Provide the [X, Y] coordinate of the cell's center where the given text is located.  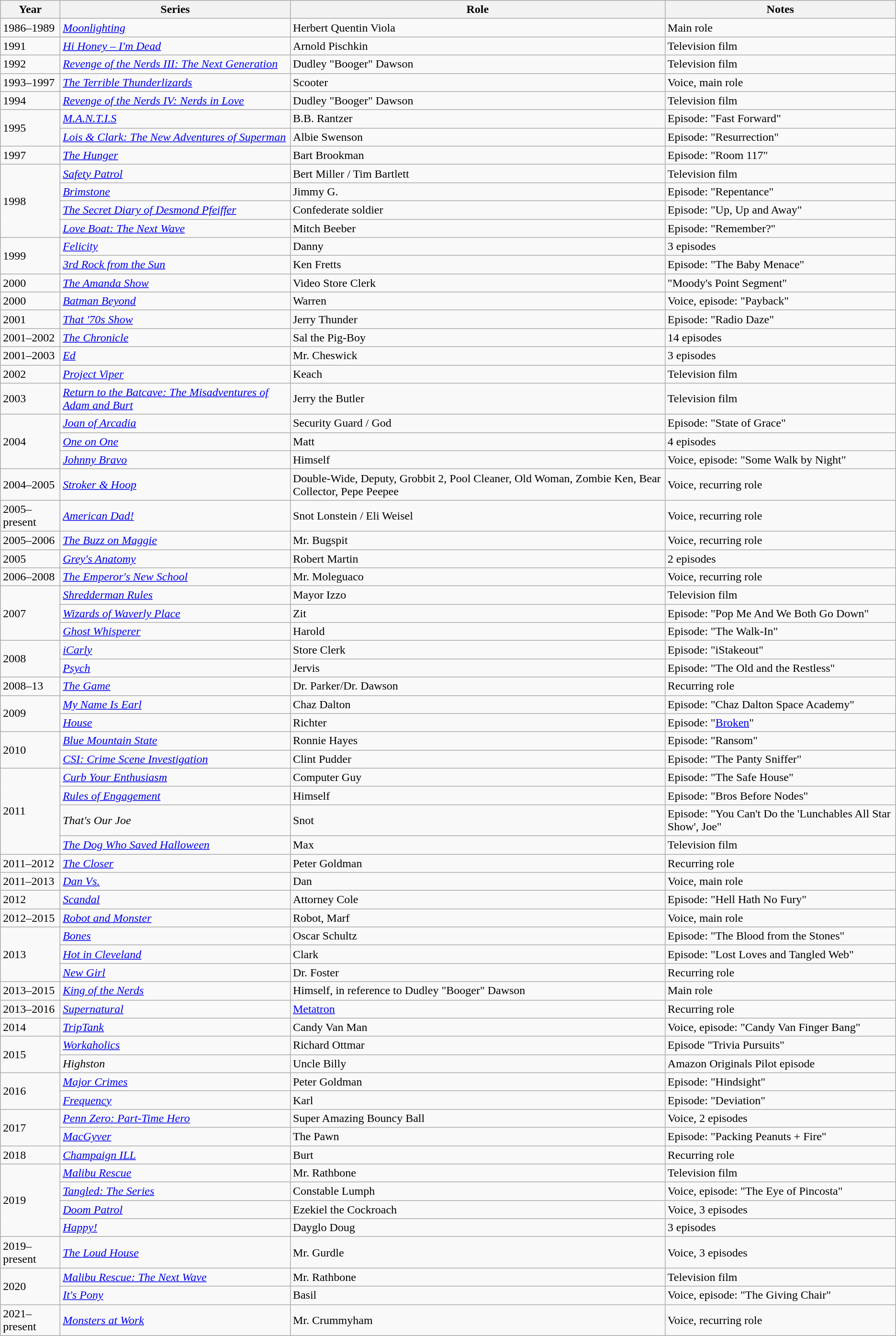
Year [31, 10]
1992 [31, 64]
Constable Lumph [478, 1191]
Safety Patrol [175, 173]
2013–2015 [31, 991]
American Dad! [175, 515]
Arnold Pischkin [478, 46]
My Name Is Earl [175, 704]
Bart Brookman [478, 155]
It's Pony [175, 1295]
House [175, 723]
1994 [31, 101]
2007 [31, 613]
Double-Wide, Deputy, Grobbit 2, Pool Cleaner, Old Woman, Zombie Ken, Bear Collector, Pepe Peepee [478, 485]
Amazon Originals Pilot episode [780, 1064]
Grey's Anatomy [175, 559]
2002 [31, 374]
Zit [478, 613]
Major Crimes [175, 1082]
New Girl [175, 973]
2003 [31, 398]
Series [175, 10]
Episode: "Hell Hath No Fury" [780, 900]
Warren [478, 301]
Voice, episode: "The Eye of Pincosta" [780, 1191]
Super Amazing Bouncy Ball [478, 1118]
2011–2013 [31, 882]
Happy! [175, 1228]
M.A.N.T.I.S [175, 119]
Snot [478, 820]
CSI: Crime Scene Investigation [175, 759]
Doom Patrol [175, 1210]
Mayor Izzo [478, 595]
2005–present [31, 515]
Mr. Gurdle [478, 1253]
Wizards of Waverly Place [175, 613]
Karl [478, 1100]
2 episodes [780, 559]
Episode: "The Old and the Restless" [780, 668]
Malibu Rescue [175, 1173]
Richter [478, 723]
Video Store Clerk [478, 283]
Episode: "Room 117" [780, 155]
Hi Honey – I'm Dead [175, 46]
2006–2008 [31, 577]
Episode: "The Walk-In" [780, 632]
The Dog Who Saved Halloween [175, 845]
1991 [31, 46]
2009 [31, 713]
1998 [31, 201]
The Game [175, 686]
Joan of Arcadia [175, 423]
2001–2002 [31, 338]
Chaz Dalton [478, 704]
2019 [31, 1200]
2012 [31, 900]
Ronnie Hayes [478, 741]
The Secret Diary of Desmond Pfeiffer [175, 210]
Clark [478, 954]
Notes [780, 10]
1999 [31, 256]
King of the Nerds [175, 991]
Danny [478, 247]
The Pawn [478, 1136]
Mr. Cheswick [478, 356]
2013 [31, 954]
Episode: "Lost Loves and Tangled Web" [780, 954]
Jerry the Butler [478, 398]
Episode: "Repentance" [780, 192]
2015 [31, 1054]
Stroker & Hoop [175, 485]
Love Boat: The Next Wave [175, 228]
Psych [175, 668]
The Buzz on Maggie [175, 540]
Max [478, 845]
2008 [31, 659]
The Amanda Show [175, 283]
Dr. Parker/Dr. Dawson [478, 686]
Harold [478, 632]
Episode: "State of Grace" [780, 423]
One on One [175, 442]
2020 [31, 1286]
Episode: "Broken" [780, 723]
Clint Pudder [478, 759]
Episode: "Hindsight" [780, 1082]
Episode: "You Can't Do the 'Lunchables All Star Show', Joe" [780, 820]
Felicity [175, 247]
Episode: "Deviation" [780, 1100]
Computer Guy [478, 777]
Store Clerk [478, 650]
Mitch Beeber [478, 228]
Dan Vs. [175, 882]
Hot in Cleveland [175, 954]
The Hunger [175, 155]
Snot Lonstein / Eli Weisel [478, 515]
2014 [31, 1027]
2011–2012 [31, 863]
Episode: "Resurrection" [780, 137]
Malibu Rescue: The Next Wave [175, 1277]
The Chronicle [175, 338]
Ken Fretts [478, 265]
1986–1989 [31, 28]
Lois & Clark: The New Adventures of Superman [175, 137]
Bones [175, 936]
Richard Ottmar [478, 1045]
Burt [478, 1155]
Episode: "The Baby Menace" [780, 265]
"Moody's Point Segment" [780, 283]
Robot and Monster [175, 918]
Basil [478, 1295]
Keach [478, 374]
2016 [31, 1091]
B.B. Rantzer [478, 119]
2021–present [31, 1320]
The Closer [175, 863]
Supernatural [175, 1009]
Episode: "iStakeout" [780, 650]
Voice, 2 episodes [780, 1118]
1995 [31, 128]
That's Our Joe [175, 820]
Episode: "Pop Me And We Both Go Down" [780, 613]
2010 [31, 750]
Oscar Schultz [478, 936]
Johnny Bravo [175, 460]
Robot, Marf [478, 918]
Scandal [175, 900]
The Terrible Thunderlizards [175, 82]
Revenge of the Nerds IV: Nerds in Love [175, 101]
Project Viper [175, 374]
Security Guard / God [478, 423]
Champaign ILL [175, 1155]
Return to the Batcave: The Misadventures of Adam and Burt [175, 398]
The Emperor's New School [175, 577]
Rules of Engagement [175, 795]
Jerry Thunder [478, 319]
Batman Beyond [175, 301]
Episode: "Up, Up and Away" [780, 210]
Uncle Billy [478, 1064]
Episode: "Chaz Dalton Space Academy" [780, 704]
Episode "Trivia Pursuits" [780, 1045]
Episode: "Fast Forward" [780, 119]
2011 [31, 811]
iCarly [175, 650]
Shredderman Rules [175, 595]
Brimstone [175, 192]
Scooter [478, 82]
Moonlighting [175, 28]
Curb Your Enthusiasm [175, 777]
2018 [31, 1155]
Frequency [175, 1100]
14 episodes [780, 338]
3rd Rock from the Sun [175, 265]
Ed [175, 356]
4 episodes [780, 442]
2004–2005 [31, 485]
Jimmy G. [478, 192]
Penn Zero: Part-Time Hero [175, 1118]
Tangled: The Series [175, 1191]
Mr. Bugspit [478, 540]
Confederate soldier [478, 210]
Voice, episode: "The Giving Chair" [780, 1295]
Dr. Foster [478, 973]
1993–1997 [31, 82]
Himself, in reference to Dudley "Booger" Dawson [478, 991]
Robert Martin [478, 559]
Matt [478, 442]
2001 [31, 319]
Voice, episode: "Candy Van Finger Bang" [780, 1027]
Episode: "The Safe House" [780, 777]
Dayglo Doug [478, 1228]
Revenge of the Nerds III: The Next Generation [175, 64]
Highston [175, 1064]
2013–2016 [31, 1009]
Episode: "Packing Peanuts + Fire" [780, 1136]
Voice, episode: "Payback" [780, 301]
Dan [478, 882]
2005 [31, 559]
Ghost Whisperer [175, 632]
2004 [31, 442]
Role [478, 10]
Episode: "Bros Before Nodes" [780, 795]
2008–13 [31, 686]
2019–present [31, 1253]
TripTank [175, 1027]
2017 [31, 1127]
Voice, episode: "Some Walk by Night" [780, 460]
Mr. Moleguaco [478, 577]
Mr. Crummyham [478, 1320]
That '70s Show [175, 319]
Monsters at Work [175, 1320]
Albie Swenson [478, 137]
2012–2015 [31, 918]
Episode: "Remember?" [780, 228]
Episode: "The Blood from the Stones" [780, 936]
Candy Van Man [478, 1027]
Workaholics [175, 1045]
The Loud House [175, 1253]
Sal the Pig-Boy [478, 338]
Ezekiel the Cockroach [478, 1210]
Attorney Cole [478, 900]
Blue Mountain State [175, 741]
Herbert Quentin Viola [478, 28]
Jervis [478, 668]
Bert Miller / Tim Bartlett [478, 173]
Episode: "Radio Daze" [780, 319]
Episode: "Ransom" [780, 741]
Metatron [478, 1009]
2001–2003 [31, 356]
Episode: "The Panty Sniffer" [780, 759]
MacGyver [175, 1136]
1997 [31, 155]
2005–2006 [31, 540]
